Locate the cell with the specified text and output its (x, y) center coordinate. 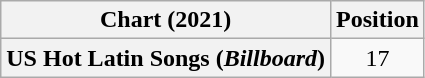
Position (378, 20)
17 (378, 58)
Chart (2021) (166, 20)
US Hot Latin Songs (Billboard) (166, 58)
